Pinpoint the cell where the given text exists, returning its [X, Y] midpoint coordinate. 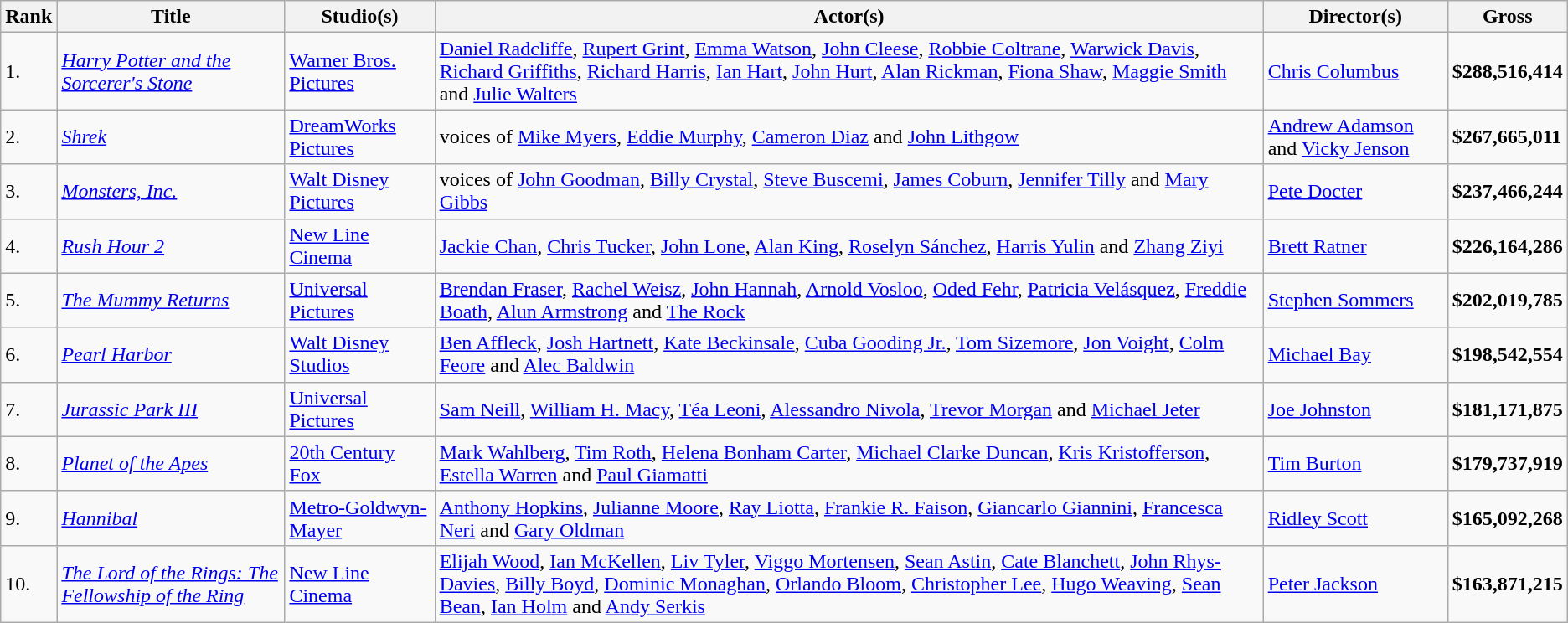
DreamWorks Pictures [360, 137]
$198,542,554 [1508, 355]
Brett Ratner [1355, 246]
7. [28, 409]
2. [28, 137]
Title [171, 17]
$165,092,268 [1508, 517]
Brendan Fraser, Rachel Weisz, John Hannah, Arnold Vosloo, Oded Fehr, Patricia Velásquez, Freddie Boath, Alun Armstrong and The Rock [849, 300]
Harry Potter and the Sorcerer's Stone [171, 71]
$237,466,244 [1508, 191]
Mark Wahlberg, Tim Roth, Helena Bonham Carter, Michael Clarke Duncan, Kris Kristofferson, Estella Warren and Paul Giamatti [849, 464]
$202,019,785 [1508, 300]
Studio(s) [360, 17]
Shrek [171, 137]
$181,171,875 [1508, 409]
9. [28, 517]
3. [28, 191]
Director(s) [1355, 17]
$163,871,215 [1508, 584]
Anthony Hopkins, Julianne Moore, Ray Liotta, Frankie R. Faison, Giancarlo Giannini, Francesca Neri and Gary Oldman [849, 517]
Planet of the Apes [171, 464]
Hannibal [171, 517]
$226,164,286 [1508, 246]
Warner Bros. Pictures [360, 71]
Andrew Adamson and Vicky Jenson [1355, 137]
1. [28, 71]
Sam Neill, William H. Macy, Téa Leoni, Alessandro Nivola, Trevor Morgan and Michael Jeter [849, 409]
Walt Disney Studios [360, 355]
Ridley Scott [1355, 517]
8. [28, 464]
Ben Affleck, Josh Hartnett, Kate Beckinsale, Cuba Gooding Jr., Tom Sizemore, Jon Voight, Colm Feore and Alec Baldwin [849, 355]
4. [28, 246]
voices of John Goodman, Billy Crystal, Steve Buscemi, James Coburn, Jennifer Tilly and Mary Gibbs [849, 191]
Metro-Goldwyn-Mayer [360, 517]
6. [28, 355]
Tim Burton [1355, 464]
voices of Mike Myers, Eddie Murphy, Cameron Diaz and John Lithgow [849, 137]
$179,737,919 [1508, 464]
Stephen Sommers [1355, 300]
Chris Columbus [1355, 71]
$288,516,414 [1508, 71]
The Lord of the Rings: The Fellowship of the Ring [171, 584]
Monsters, Inc. [171, 191]
Pearl Harbor [171, 355]
Michael Bay [1355, 355]
Rank [28, 17]
Pete Docter [1355, 191]
Peter Jackson [1355, 584]
5. [28, 300]
Jackie Chan, Chris Tucker, John Lone, Alan King, Roselyn Sánchez, Harris Yulin and Zhang Ziyi [849, 246]
Actor(s) [849, 17]
20th Century Fox [360, 464]
Walt Disney Pictures [360, 191]
Gross [1508, 17]
$267,665,011 [1508, 137]
Joe Johnston [1355, 409]
Rush Hour 2 [171, 246]
Jurassic Park III [171, 409]
10. [28, 584]
The Mummy Returns [171, 300]
